Locate the cell with the specified text and output its [x, y] center coordinate. 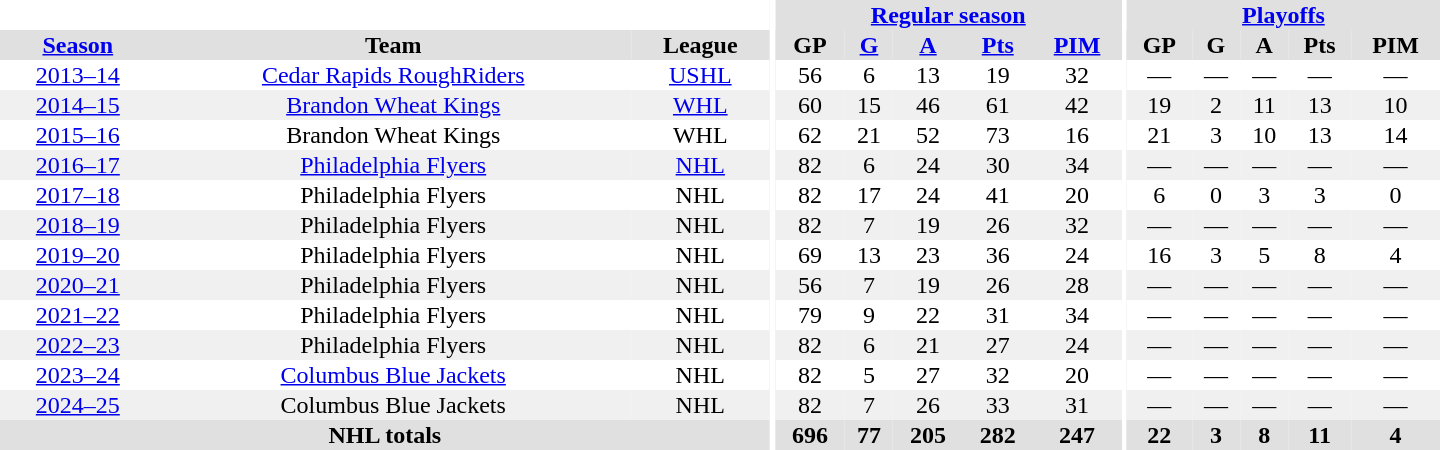
2022–23 [78, 345]
2014–15 [78, 105]
36 [998, 255]
42 [1078, 105]
33 [998, 405]
73 [998, 135]
282 [998, 435]
2023–24 [78, 375]
14 [1396, 135]
79 [810, 315]
2015–16 [78, 135]
NHL totals [385, 435]
60 [810, 105]
52 [928, 135]
9 [869, 315]
62 [810, 135]
61 [998, 105]
30 [998, 165]
15 [869, 105]
77 [869, 435]
2020–21 [78, 285]
Cedar Rapids RoughRiders [394, 75]
205 [928, 435]
2018–19 [78, 225]
League [700, 45]
247 [1078, 435]
2017–18 [78, 195]
696 [810, 435]
46 [928, 105]
23 [928, 255]
41 [998, 195]
2 [1216, 105]
Regular season [948, 15]
2013–14 [78, 75]
Season [78, 45]
2016–17 [78, 165]
2024–25 [78, 405]
69 [810, 255]
2019–20 [78, 255]
28 [1078, 285]
Playoffs [1284, 15]
USHL [700, 75]
17 [869, 195]
Team [394, 45]
2021–22 [78, 315]
